Find where the given text appears and provide that cell's center as [X, Y] coordinate. 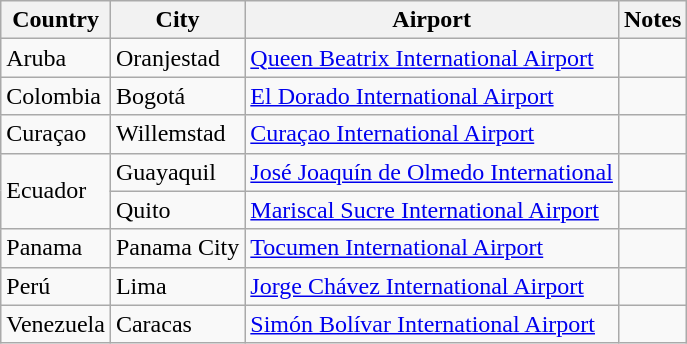
Mariscal Sucre International Airport [432, 210]
Venezuela [56, 324]
City [177, 20]
Guayaquil [177, 172]
Notes [652, 20]
Panama City [177, 248]
Queen Beatrix International Airport [432, 58]
Country [56, 20]
Jorge Chávez International Airport [432, 286]
Willemstad [177, 134]
Oranjestad [177, 58]
Curaçao International Airport [432, 134]
Perú [56, 286]
Tocumen International Airport [432, 248]
Panama [56, 248]
Curaçao [56, 134]
El Dorado International Airport [432, 96]
Bogotá [177, 96]
Caracas [177, 324]
Ecuador [56, 191]
Quito [177, 210]
Airport [432, 20]
Lima [177, 286]
Aruba [56, 58]
Simón Bolívar International Airport [432, 324]
Colombia [56, 96]
José Joaquín de Olmedo International [432, 172]
